Scan for the cell matching the given text and deliver its (x, y) coordinate at center. 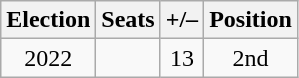
13 (182, 58)
Seats (128, 20)
+/– (182, 20)
Election (48, 20)
Position (251, 20)
2022 (48, 58)
2nd (251, 58)
